Pinpoint the cell where the given text exists, returning its (X, Y) midpoint coordinate. 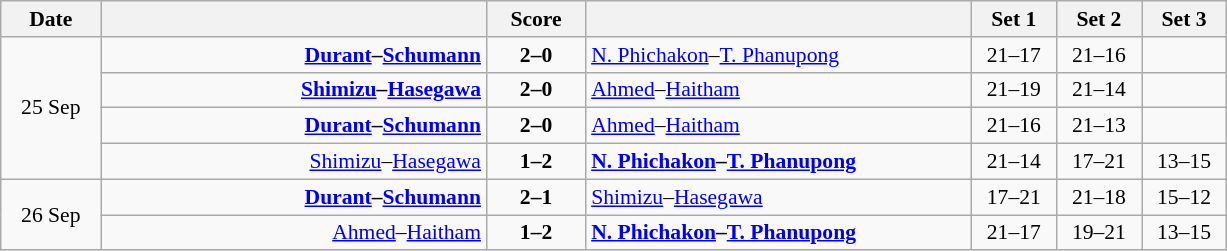
21–18 (1098, 197)
Set 2 (1098, 19)
26 Sep (51, 214)
21–13 (1098, 126)
2–1 (536, 197)
Date (51, 19)
Score (536, 19)
25 Sep (51, 108)
15–12 (1184, 197)
19–21 (1098, 233)
Set 1 (1014, 19)
21–19 (1014, 90)
Set 3 (1184, 19)
